Return [x, y] of the center of cell containing provided text 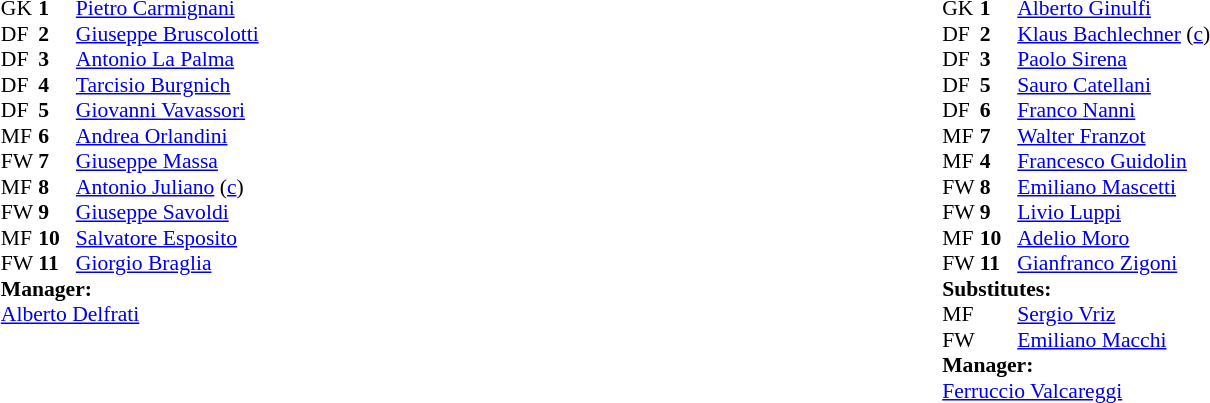
Livio Luppi [1114, 213]
Emiliano Macchi [1114, 340]
Paolo Sirena [1114, 59]
Gianfranco Zigoni [1114, 263]
Sauro Catellani [1114, 85]
Giuseppe Savoldi [168, 213]
Giuseppe Massa [168, 161]
Salvatore Esposito [168, 238]
Franco Nanni [1114, 111]
Substitutes: [1076, 289]
Emiliano Mascetti [1114, 187]
Giorgio Braglia [168, 263]
Sergio Vriz [1114, 315]
Walter Franzot [1114, 136]
Tarcisio Burgnich [168, 85]
Giuseppe Bruscolotti [168, 34]
Giovanni Vavassori [168, 111]
Adelio Moro [1114, 238]
Antonio La Palma [168, 59]
Antonio Juliano (c) [168, 187]
Andrea Orlandini [168, 136]
Alberto Delfrati [130, 315]
Francesco Guidolin [1114, 161]
Klaus Bachlechner (c) [1114, 34]
